Output the (x, y) coordinate of the center of the cell containing the given text.  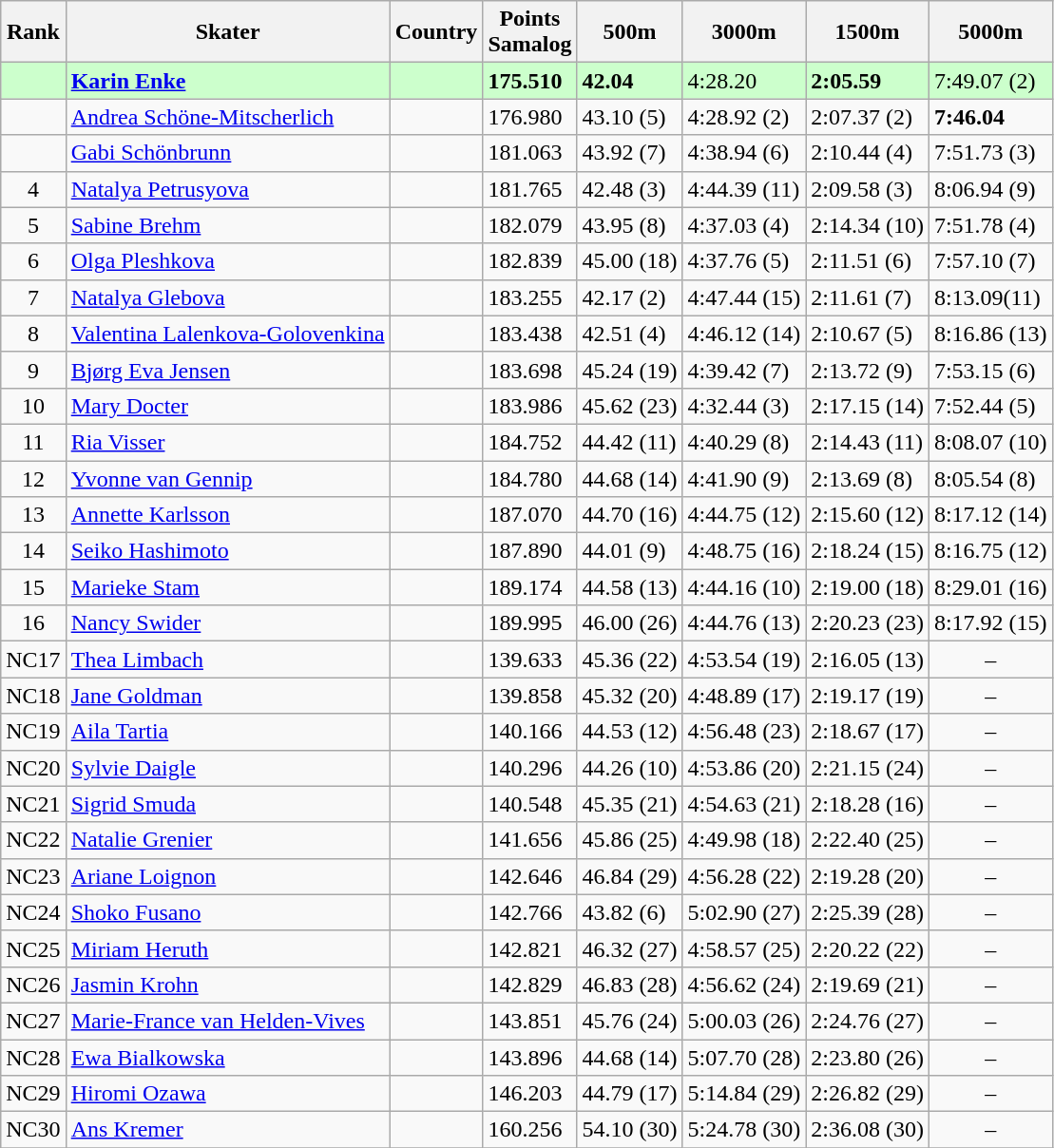
4:41.90 (9) (744, 478)
Gabi Schönbrunn (228, 153)
43.92 (7) (629, 153)
7 (33, 297)
44.26 (10) (629, 768)
Nancy Swider (228, 623)
4:44.16 (10) (744, 587)
2:18.28 (16) (868, 804)
189.174 (530, 587)
46.32 (27) (629, 948)
183.698 (530, 370)
3000m (744, 32)
2:36.08 (30) (868, 1130)
4 (33, 189)
2:09.58 (3) (868, 189)
Country (436, 32)
4:39.42 (7) (744, 370)
44.53 (12) (629, 732)
8:16.86 (13) (990, 334)
2:11.61 (7) (868, 297)
2:11.51 (6) (868, 261)
Aila Tartia (228, 732)
8:13.09(11) (990, 297)
45.35 (21) (629, 804)
54.10 (30) (629, 1130)
42.48 (3) (629, 189)
16 (33, 623)
139.858 (530, 696)
183.438 (530, 334)
500m (629, 32)
2:13.69 (8) (868, 478)
4:44.39 (11) (744, 189)
7:46.04 (990, 117)
Seiko Hashimoto (228, 551)
7:53.15 (6) (990, 370)
2:05.59 (868, 81)
Ria Visser (228, 442)
2:21.15 (24) (868, 768)
142.821 (530, 948)
45.24 (19) (629, 370)
4:53.86 (20) (744, 768)
2:19.17 (19) (868, 696)
4:49.98 (18) (744, 840)
11 (33, 442)
4:40.29 (8) (744, 442)
189.995 (530, 623)
176.980 (530, 117)
184.780 (530, 478)
44.01 (9) (629, 551)
45.32 (20) (629, 696)
4:28.20 (744, 81)
2:14.43 (11) (868, 442)
NC27 (33, 1021)
175.510 (530, 81)
2:22.40 (25) (868, 840)
4:38.94 (6) (744, 153)
NC17 (33, 660)
42.51 (4) (629, 334)
Ariane Loignon (228, 876)
8 (33, 334)
45.86 (25) (629, 840)
2:24.76 (27) (868, 1021)
2:25.39 (28) (868, 912)
15 (33, 587)
2:16.05 (13) (868, 660)
7:51.78 (4) (990, 225)
42.04 (629, 81)
181.765 (530, 189)
2:19.69 (21) (868, 985)
5:24.78 (30) (744, 1130)
Karin Enke (228, 81)
Jasmin Krohn (228, 985)
Hiromi Ozawa (228, 1094)
Natalya Glebova (228, 297)
8:17.92 (15) (990, 623)
2:17.15 (14) (868, 406)
Shoko Fusano (228, 912)
139.633 (530, 660)
Sigrid Smuda (228, 804)
NC26 (33, 985)
140.548 (530, 804)
Marie-France van Helden-Vives (228, 1021)
44.58 (13) (629, 587)
NC21 (33, 804)
46.00 (26) (629, 623)
14 (33, 551)
45.00 (18) (629, 261)
NC19 (33, 732)
2:20.22 (22) (868, 948)
7:51.73 (3) (990, 153)
8:05.54 (8) (990, 478)
NC24 (33, 912)
1500m (868, 32)
4:32.44 (3) (744, 406)
2:10.67 (5) (868, 334)
Natalya Petrusyova (228, 189)
Skater (228, 32)
NC20 (33, 768)
5:07.70 (28) (744, 1058)
183.986 (530, 406)
8:08.07 (10) (990, 442)
8:17.12 (14) (990, 515)
Points Samalog (530, 32)
184.752 (530, 442)
NC29 (33, 1094)
4:37.03 (4) (744, 225)
43.82 (6) (629, 912)
5:14.84 (29) (744, 1094)
187.070 (530, 515)
Sylvie Daigle (228, 768)
12 (33, 478)
4:46.12 (14) (744, 334)
9 (33, 370)
2:19.28 (20) (868, 876)
4:54.63 (21) (744, 804)
43.10 (5) (629, 117)
Bjørg Eva Jensen (228, 370)
Miriam Heruth (228, 948)
8:06.94 (9) (990, 189)
146.203 (530, 1094)
5000m (990, 32)
143.896 (530, 1058)
142.766 (530, 912)
143.851 (530, 1021)
141.656 (530, 840)
NC18 (33, 696)
2:19.00 (18) (868, 587)
8:16.75 (12) (990, 551)
5 (33, 225)
2:10.44 (4) (868, 153)
Ans Kremer (228, 1130)
2:13.72 (9) (868, 370)
Jane Goldman (228, 696)
45.76 (24) (629, 1021)
2:07.37 (2) (868, 117)
140.166 (530, 732)
4:56.48 (23) (744, 732)
8:29.01 (16) (990, 587)
44.70 (16) (629, 515)
183.255 (530, 297)
5:02.90 (27) (744, 912)
7:49.07 (2) (990, 81)
5:00.03 (26) (744, 1021)
142.829 (530, 985)
140.296 (530, 768)
4:48.89 (17) (744, 696)
160.256 (530, 1130)
46.83 (28) (629, 985)
44.79 (17) (629, 1094)
Olga Pleshkova (228, 261)
4:48.75 (16) (744, 551)
2:20.23 (23) (868, 623)
6 (33, 261)
2:18.67 (17) (868, 732)
182.079 (530, 225)
42.17 (2) (629, 297)
Mary Docter (228, 406)
Ewa Bialkowska (228, 1058)
4:44.76 (13) (744, 623)
4:37.76 (5) (744, 261)
Annette Karlsson (228, 515)
43.95 (8) (629, 225)
NC28 (33, 1058)
Andrea Schöne-Mitscherlich (228, 117)
44.42 (11) (629, 442)
NC22 (33, 840)
2:23.80 (26) (868, 1058)
4:56.28 (22) (744, 876)
7:52.44 (5) (990, 406)
2:15.60 (12) (868, 515)
181.063 (530, 153)
45.36 (22) (629, 660)
2:26.82 (29) (868, 1094)
182.839 (530, 261)
4:47.44 (15) (744, 297)
45.62 (23) (629, 406)
NC23 (33, 876)
187.890 (530, 551)
4:56.62 (24) (744, 985)
2:18.24 (15) (868, 551)
Yvonne van Gennip (228, 478)
10 (33, 406)
142.646 (530, 876)
Valentina Lalenkova-Golovenkina (228, 334)
Marieke Stam (228, 587)
Sabine Brehm (228, 225)
NC25 (33, 948)
Thea Limbach (228, 660)
4:28.92 (2) (744, 117)
13 (33, 515)
Natalie Grenier (228, 840)
NC30 (33, 1130)
4:44.75 (12) (744, 515)
2:14.34 (10) (868, 225)
4:53.54 (19) (744, 660)
7:57.10 (7) (990, 261)
Rank (33, 32)
4:58.57 (25) (744, 948)
46.84 (29) (629, 876)
